From the cell containing the given text, extract its center point as (X, Y) coordinate. 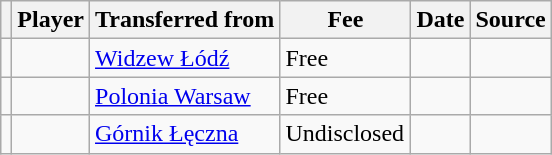
Fee (346, 20)
Undisclosed (346, 134)
Transferred from (185, 20)
Widzew Łódź (185, 58)
Górnik Łęczna (185, 134)
Date (440, 20)
Polonia Warsaw (185, 96)
Source (510, 20)
Player (51, 20)
